Extract the (x, y) coordinate from the center of the cell holding the provided text.  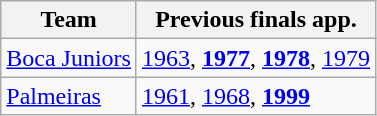
Team (69, 20)
Boca Juniors (69, 58)
Palmeiras (69, 96)
1961, 1968, 1999 (256, 96)
1963, 1977, 1978, 1979 (256, 58)
Previous finals app. (256, 20)
